Identify which cell holds the provided text, then report its [x, y] central coordinate. 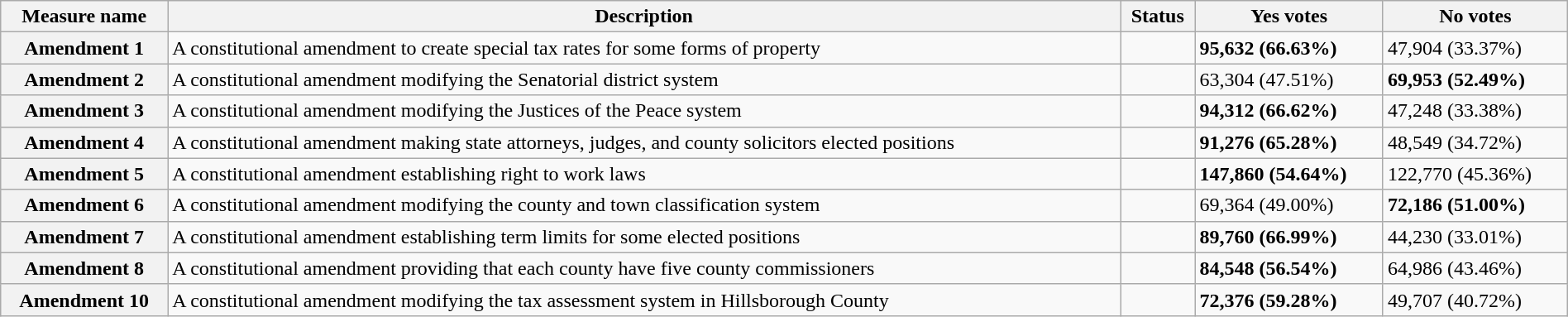
47,904 (33.37%) [1475, 48]
Description [644, 17]
49,707 (40.72%) [1475, 300]
64,986 (43.46%) [1475, 268]
44,230 (33.01%) [1475, 237]
Amendment 6 [84, 205]
63,304 (47.51%) [1289, 79]
Status [1158, 17]
Amendment 2 [84, 79]
Measure name [84, 17]
A constitutional amendment modifying the Justices of the Peace system [644, 111]
69,953 (52.49%) [1475, 79]
69,364 (49.00%) [1289, 205]
147,860 (54.64%) [1289, 174]
A constitutional amendment establishing term limits for some elected positions [644, 237]
Amendment 5 [84, 174]
Amendment 7 [84, 237]
Amendment 8 [84, 268]
A constitutional amendment to create special tax rates for some forms of property [644, 48]
72,376 (59.28%) [1289, 300]
Amendment 1 [84, 48]
No votes [1475, 17]
94,312 (66.62%) [1289, 111]
Yes votes [1289, 17]
Amendment 10 [84, 300]
Amendment 4 [84, 142]
A constitutional amendment providing that each county have five county commissioners [644, 268]
A constitutional amendment making state attorneys, judges, and county solicitors elected positions [644, 142]
72,186 (51.00%) [1475, 205]
47,248 (33.38%) [1475, 111]
95,632 (66.63%) [1289, 48]
84,548 (56.54%) [1289, 268]
A constitutional amendment modifying the county and town classification system [644, 205]
48,549 (34.72%) [1475, 142]
A constitutional amendment establishing right to work laws [644, 174]
A constitutional amendment modifying the tax assessment system in Hillsborough County [644, 300]
Amendment 3 [84, 111]
A constitutional amendment modifying the Senatorial district system [644, 79]
91,276 (65.28%) [1289, 142]
89,760 (66.99%) [1289, 237]
122,770 (45.36%) [1475, 174]
